Detect which cell encompasses the target text, then output its [X, Y] center coordinate. 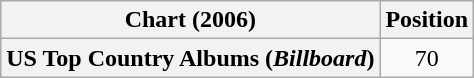
Position [427, 20]
70 [427, 58]
US Top Country Albums (Billboard) [190, 58]
Chart (2006) [190, 20]
